From the cell containing the given text, extract its center point as (X, Y) coordinate. 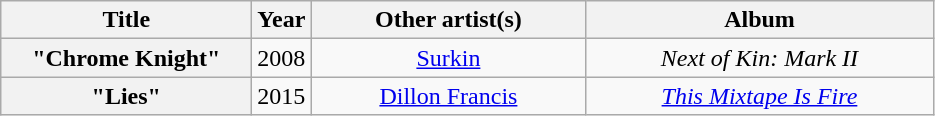
Year (282, 20)
Next of Kin: Mark II (760, 58)
Dillon Francis (448, 96)
2008 (282, 58)
Other artist(s) (448, 20)
This Mixtape Is Fire (760, 96)
"Chrome Knight" (126, 58)
Title (126, 20)
Album (760, 20)
Surkin (448, 58)
2015 (282, 96)
"Lies" (126, 96)
